Detect which cell encompasses the target text, then output its (X, Y) center coordinate. 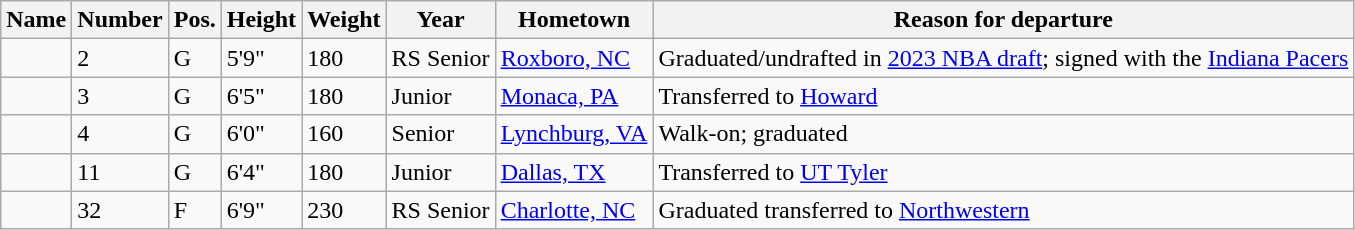
Walk-on; graduated (1004, 134)
32 (120, 210)
Graduated/undrafted in 2023 NBA draft; signed with the Indiana Pacers (1004, 58)
160 (344, 134)
3 (120, 96)
Weight (344, 20)
Name (36, 20)
Senior (440, 134)
Monaca, PA (574, 96)
Hometown (574, 20)
Reason for departure (1004, 20)
F (194, 210)
Charlotte, NC (574, 210)
11 (120, 172)
Pos. (194, 20)
Lynchburg, VA (574, 134)
2 (120, 58)
Graduated transferred to Northwestern (1004, 210)
6'5" (261, 96)
Number (120, 20)
5'9" (261, 58)
Transferred to Howard (1004, 96)
6'0" (261, 134)
4 (120, 134)
6'9" (261, 210)
Height (261, 20)
Transferred to UT Tyler (1004, 172)
Roxboro, NC (574, 58)
Year (440, 20)
Dallas, TX (574, 172)
230 (344, 210)
6'4" (261, 172)
